Extract the (X, Y) coordinate from the center of the cell holding the provided text.  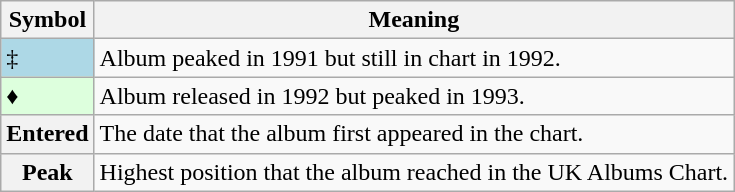
Album peaked in 1991 but still in chart in 1992. (414, 58)
Album released in 1992 but peaked in 1993. (414, 96)
Entered (48, 134)
Peak (48, 172)
‡ (48, 58)
Highest position that the album reached in the UK Albums Chart. (414, 172)
♦ (48, 96)
Symbol (48, 20)
The date that the album first appeared in the chart. (414, 134)
Meaning (414, 20)
